Identify which cell holds the provided text, then report its [x, y] central coordinate. 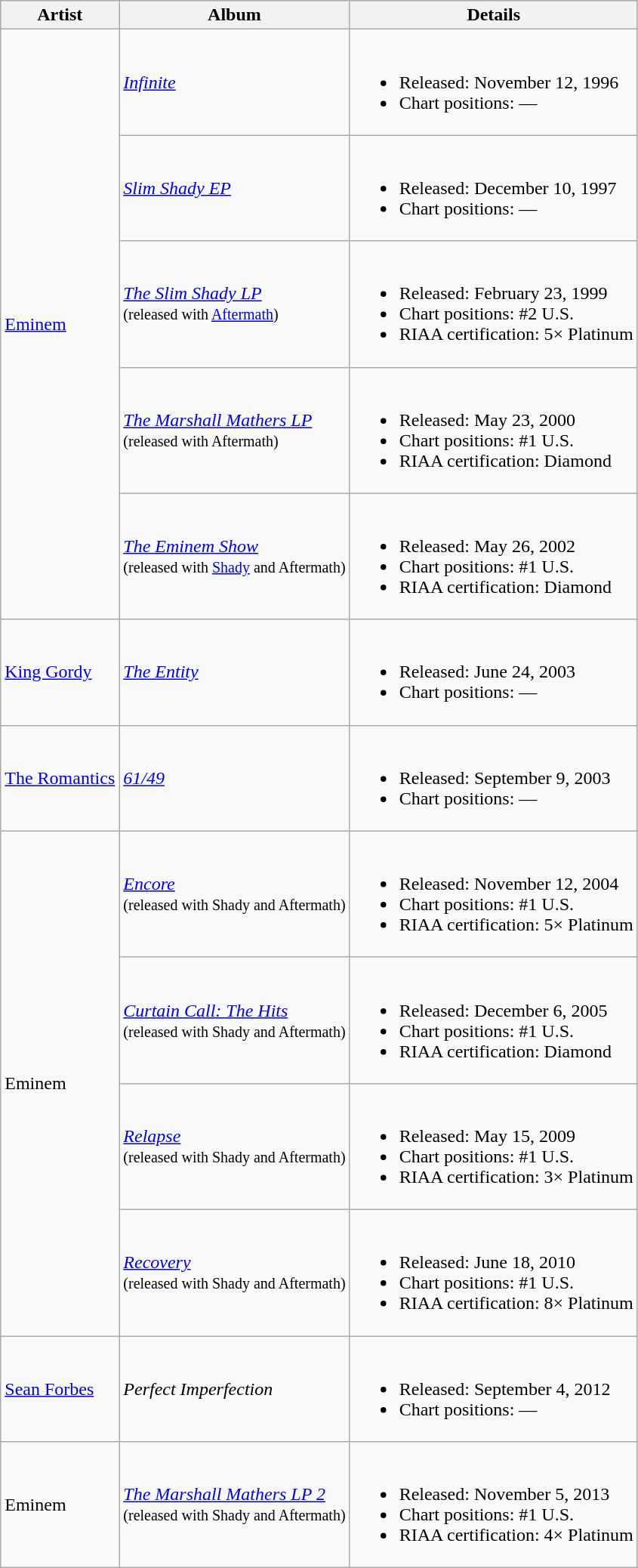
Recovery(released with Shady and Aftermath) [234, 1272]
Artist [60, 15]
Perfect Imperfection [234, 1388]
Released: November 12, 2004Chart positions: #1 U.S.RIAA certification: 5× Platinum [494, 894]
Released: November 5, 2013Chart positions: #1 U.S.RIAA certification: 4× Platinum [494, 1505]
Details [494, 15]
Released: September 9, 2003Chart positions: — [494, 778]
Released: May 15, 2009Chart positions: #1 U.S.RIAA certification: 3× Platinum [494, 1147]
Released: November 12, 1996Chart positions: — [494, 82]
The Marshall Mathers LP(released with Aftermath) [234, 431]
The Romantics [60, 778]
Album [234, 15]
Released: May 26, 2002Chart positions: #1 U.S.RIAA certification: Diamond [494, 556]
Sean Forbes [60, 1388]
Infinite [234, 82]
Released: December 10, 1997Chart positions: — [494, 188]
The Slim Shady LP(released with Aftermath) [234, 304]
Released: February 23, 1999Chart positions: #2 U.S.RIAA certification: 5× Platinum [494, 304]
Relapse(released with Shady and Aftermath) [234, 1147]
Released: December 6, 2005Chart positions: #1 U.S.RIAA certification: Diamond [494, 1020]
Curtain Call: The Hits(released with Shady and Aftermath) [234, 1020]
Released: September 4, 2012Chart positions: — [494, 1388]
The Eminem Show(released with Shady and Aftermath) [234, 556]
Released: June 24, 2003Chart positions: — [494, 672]
Encore(released with Shady and Aftermath) [234, 894]
The Entity [234, 672]
The Marshall Mathers LP 2(released with Shady and Aftermath) [234, 1505]
Released: May 23, 2000Chart positions: #1 U.S.RIAA certification: Diamond [494, 431]
Slim Shady EP [234, 188]
61/49 [234, 778]
King Gordy [60, 672]
Released: June 18, 2010Chart positions: #1 U.S.RIAA certification: 8× Platinum [494, 1272]
